Find where the given text appears and provide that cell's center as (X, Y) coordinate. 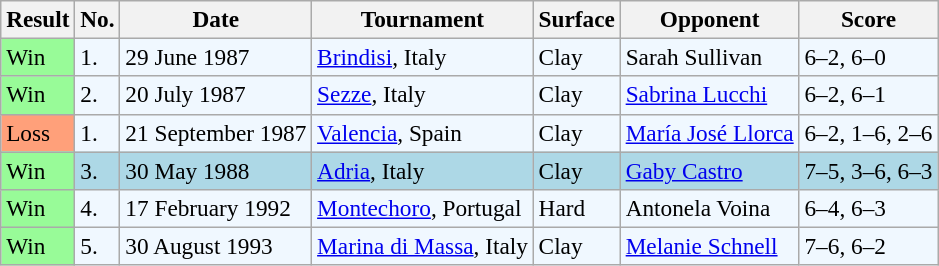
No. (98, 19)
Melanie Schnell (710, 246)
30 May 1988 (216, 170)
Result (38, 19)
Montechoro, Portugal (423, 208)
Sezze, Italy (423, 95)
Gaby Castro (710, 170)
María José Llorca (710, 133)
3. (98, 170)
Sarah Sullivan (710, 57)
2. (98, 95)
5. (98, 246)
Antonela Voina (710, 208)
7–5, 3–6, 6–3 (868, 170)
Surface (576, 19)
6–2, 6–0 (868, 57)
Adria, Italy (423, 170)
6–4, 6–3 (868, 208)
Score (868, 19)
Sabrina Lucchi (710, 95)
Date (216, 19)
6–2, 6–1 (868, 95)
30 August 1993 (216, 246)
6–2, 1–6, 2–6 (868, 133)
Valencia, Spain (423, 133)
Hard (576, 208)
7–6, 6–2 (868, 246)
4. (98, 208)
29 June 1987 (216, 57)
Loss (38, 133)
Marina di Massa, Italy (423, 246)
Brindisi, Italy (423, 57)
20 July 1987 (216, 95)
21 September 1987 (216, 133)
17 February 1992 (216, 208)
Opponent (710, 19)
Tournament (423, 19)
